Capture the cell that displays the provided text and extract its (x, y) central coordinate. 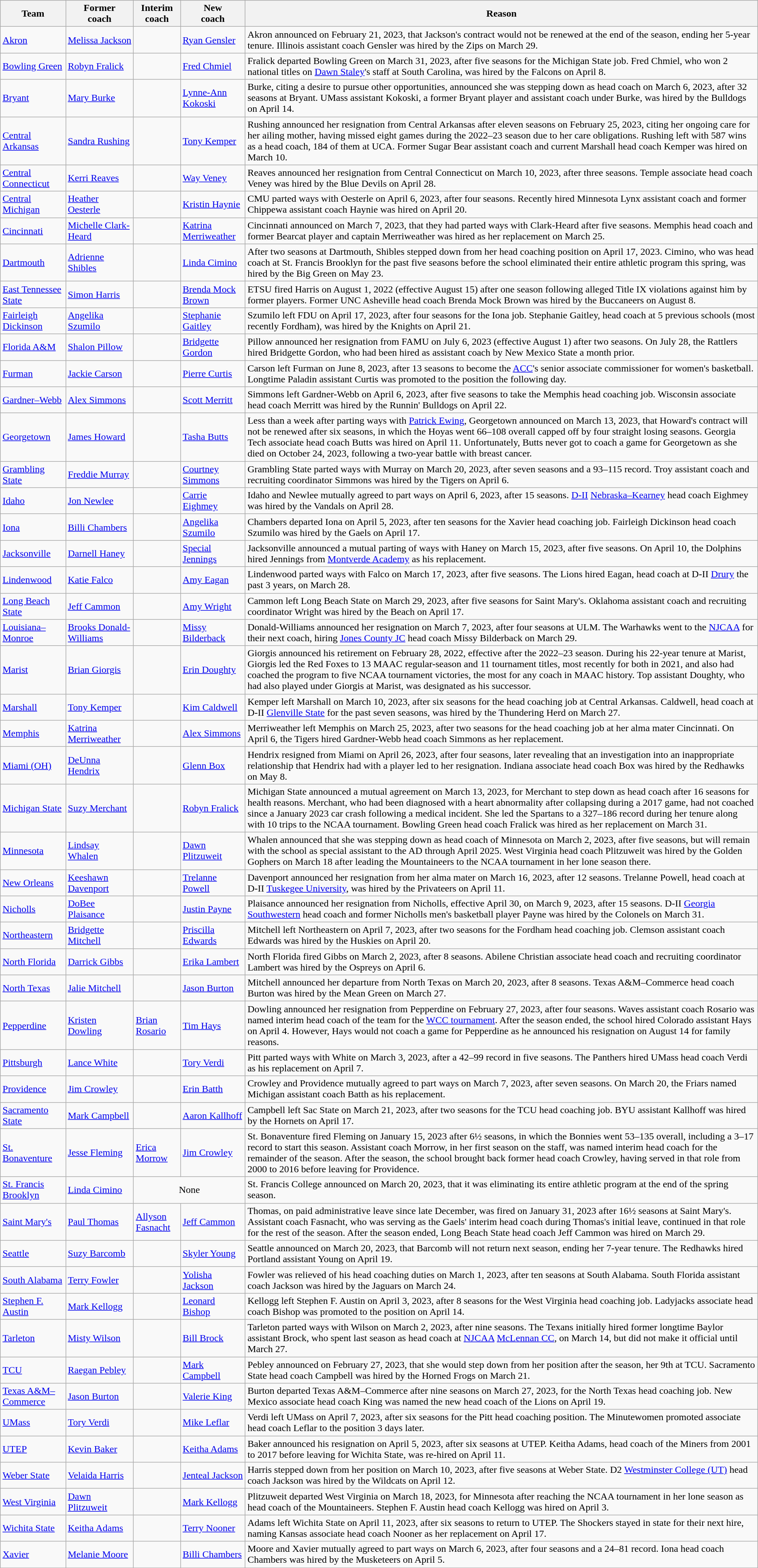
Grambling State (33, 475)
Erica Morrow (157, 1153)
Fred Chmiel (213, 66)
None (189, 1190)
Newcoach (213, 14)
Bill Brock (213, 1338)
TCU (33, 1370)
Misty Wilson (100, 1338)
Michelle Clark-Heard (100, 231)
Georgetown (33, 437)
Darrick Gibbs (100, 962)
DeUnna Hendrix (100, 765)
Allyson Fasnacht (157, 1222)
Seattle (33, 1253)
Jackie Carson (100, 373)
Katie Falco (100, 580)
Stephanie Gaitley (213, 321)
St. Bonaventure (33, 1153)
Lindenwood (33, 580)
Michigan State (33, 808)
Central Arkansas (33, 141)
UMass (33, 1423)
Terry Nooner (213, 1528)
Tim Hays (213, 1026)
Suzy Merchant (100, 808)
Iona (33, 527)
Erin Batth (213, 1089)
Bridgette Gordon (213, 347)
Cincinnati (33, 231)
Weber State (33, 1475)
Adrienne Shibles (100, 262)
Paul Thomas (100, 1222)
Sandra Rushing (100, 141)
Special Jennings (213, 553)
Formercoach (100, 14)
Northeastern (33, 936)
Shalon Pillow (100, 347)
Amy Eagan (213, 580)
Amy Wright (213, 606)
Leonard Bishop (213, 1306)
New Orleans (33, 882)
North Florida (33, 962)
Wichita State (33, 1528)
Tasha Butts (213, 437)
Bowling Green (33, 66)
Simon Harris (100, 294)
Brooks Donald-Williams (100, 633)
Marshall (33, 707)
Texas A&M–Commerce (33, 1397)
Skyler Young (213, 1253)
Suzy Barcomb (100, 1253)
Lance White (100, 1063)
East Tennessee State (33, 294)
Kim Caldwell (213, 707)
James Howard (100, 437)
Courtney Simmons (213, 475)
Keeshawn Davenport (100, 882)
Fairleigh Dickinson (33, 321)
Minnesota (33, 851)
Erin Doughty (213, 670)
Akron (33, 40)
Darnell Haney (100, 553)
Freddie Murray (100, 475)
Glenn Box (213, 765)
South Alabama (33, 1280)
Brian Giorgis (100, 670)
Terry Fowler (100, 1280)
St. Francis Brooklyn (33, 1190)
Marist (33, 670)
Memphis (33, 733)
Justin Payne (213, 909)
Jon Newlee (100, 501)
Heather Oesterle (100, 204)
Kerri Reaves (100, 178)
Carrie Eighmey (213, 501)
Erika Lambert (213, 962)
Mary Burke (100, 98)
Scott Merritt (213, 400)
Providence (33, 1089)
Furman (33, 373)
North Texas (33, 988)
Florida A&M (33, 347)
Bryant (33, 98)
Kristin Haynie (213, 204)
West Virginia (33, 1502)
Melissa Jackson (100, 40)
Central Michigan (33, 204)
Brenda Mock Brown (213, 294)
Priscilla Edwards (213, 936)
Missy Bilderback (213, 633)
Stephen F. Austin (33, 1306)
Jesse Fleming (100, 1153)
Interimcoach (157, 14)
Jenteal Jackson (213, 1475)
Jacksonville (33, 553)
Nicholls (33, 909)
Aaron Kallhoff (213, 1116)
St. Francis College announced on March 20, 2023, that it was eliminating its entire athletic program at the end of the spring season. (502, 1190)
Pepperdine (33, 1026)
Gardner–Webb (33, 400)
Jalie Mitchell (100, 988)
Velaida Harris (100, 1475)
Way Veney (213, 178)
Sacramento State (33, 1116)
Xavier (33, 1555)
Dartmouth (33, 262)
Melanie Moore (100, 1555)
DoBee Plaisance (100, 909)
Mike Leflar (213, 1423)
Idaho (33, 501)
Valerie King (213, 1397)
Miami (OH) (33, 765)
Team (33, 14)
Lynne-Ann Kokoski (213, 98)
Lindsay Whalen (100, 851)
Ryan Gensler (213, 40)
Long Beach State (33, 606)
Pittsburgh (33, 1063)
Raegan Pebley (100, 1370)
Louisiana–Monroe (33, 633)
Trelanne Powell (213, 882)
Pierre Curtis (213, 373)
Bridgette Mitchell (100, 936)
Yolisha Jackson (213, 1280)
Kevin Baker (100, 1449)
Tarleton (33, 1338)
Saint Mary's (33, 1222)
Central Connecticut (33, 178)
UTEP (33, 1449)
Kristen Dowling (100, 1026)
Reason (502, 14)
Brian Rosario (157, 1026)
